Locate the cell with the specified text and output its [x, y] center coordinate. 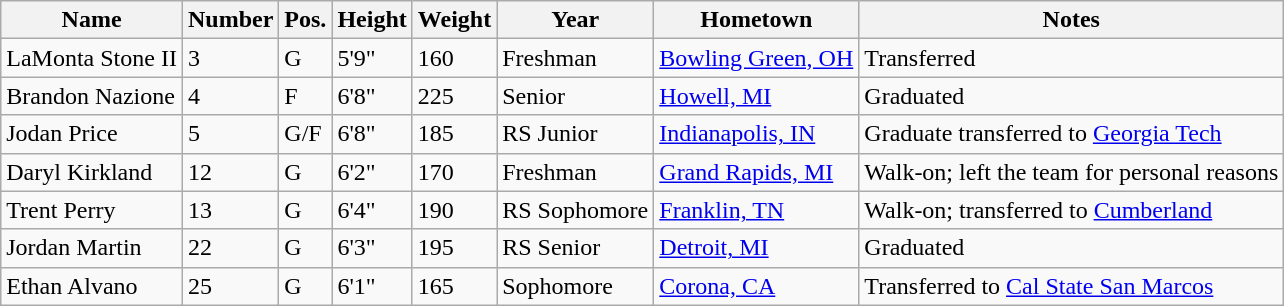
Ethan Alvano [92, 286]
Daryl Kirkland [92, 172]
Jordan Martin [92, 248]
Indianapolis, IN [756, 134]
195 [454, 248]
Franklin, TN [756, 210]
5 [230, 134]
185 [454, 134]
Number [230, 20]
Trent Perry [92, 210]
Bowling Green, OH [756, 58]
6'4" [372, 210]
6'1" [372, 286]
6'2" [372, 172]
LaMonta Stone II [92, 58]
RS Junior [576, 134]
Jodan Price [92, 134]
Pos. [306, 20]
Sophomore [576, 286]
Year [576, 20]
F [306, 96]
6'3" [372, 248]
Brandon Nazione [92, 96]
Walk-on; transferred to Cumberland [1072, 210]
Howell, MI [756, 96]
Weight [454, 20]
RS Sophomore [576, 210]
160 [454, 58]
Transferred to Cal State San Marcos [1072, 286]
22 [230, 248]
Senior [576, 96]
3 [230, 58]
Corona, CA [756, 286]
25 [230, 286]
Name [92, 20]
5'9" [372, 58]
Transferred [1072, 58]
170 [454, 172]
G/F [306, 134]
Graduate transferred to Georgia Tech [1072, 134]
Detroit, MI [756, 248]
Walk-on; left the team for personal reasons [1072, 172]
13 [230, 210]
Hometown [756, 20]
4 [230, 96]
Grand Rapids, MI [756, 172]
190 [454, 210]
RS Senior [576, 248]
165 [454, 286]
Height [372, 20]
225 [454, 96]
Notes [1072, 20]
12 [230, 172]
